Pinpoint the cell where the given text exists, returning its (x, y) midpoint coordinate. 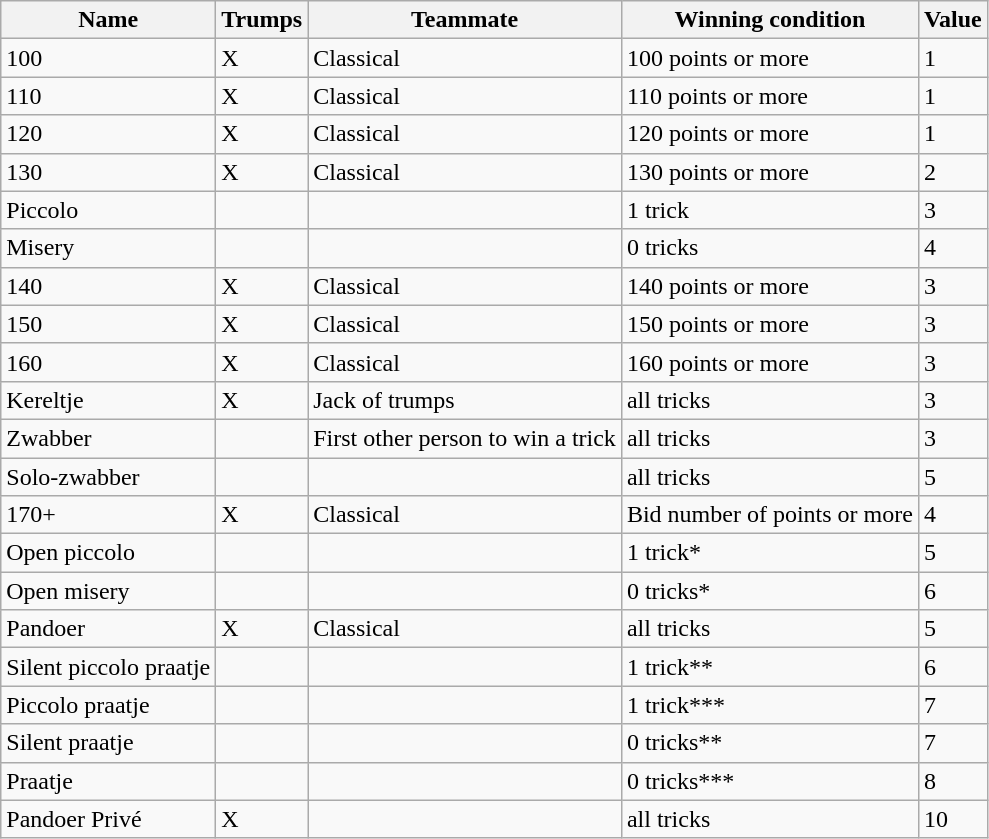
Piccolo praatje (108, 705)
Teammate (465, 20)
160 (108, 362)
0 tricks* (770, 591)
Open piccolo (108, 553)
150 points or more (770, 324)
100 (108, 58)
Silent piccolo praatje (108, 667)
140 points or more (770, 286)
1 trick*** (770, 705)
Value (952, 20)
120 (108, 134)
150 (108, 324)
100 points or more (770, 58)
120 points or more (770, 134)
1 trick* (770, 553)
Pandoer Privé (108, 819)
160 points or more (770, 362)
10 (952, 819)
110 (108, 96)
130 points or more (770, 172)
Piccolo (108, 210)
Bid number of points or more (770, 515)
Pandoer (108, 629)
Trumps (262, 20)
1 trick (770, 210)
0 tricks** (770, 743)
0 tricks*** (770, 781)
110 points or more (770, 96)
Kereltje (108, 400)
Open misery (108, 591)
1 trick** (770, 667)
2 (952, 172)
Name (108, 20)
Winning condition (770, 20)
Solo-zwabber (108, 477)
8 (952, 781)
170+ (108, 515)
First other person to win a trick (465, 438)
140 (108, 286)
0 tricks (770, 248)
Zwabber (108, 438)
Jack of trumps (465, 400)
Praatje (108, 781)
130 (108, 172)
Silent praatje (108, 743)
Misery (108, 248)
